Provide the [x, y] coordinate of the cell's center where the given text is located.  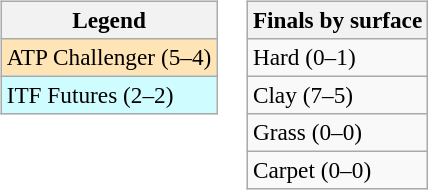
Grass (0–0) [337, 133]
Legend [108, 20]
Hard (0–1) [337, 57]
Carpet (0–0) [337, 171]
ATP Challenger (5–4) [108, 57]
Clay (7–5) [337, 95]
ITF Futures (2–2) [108, 95]
Finals by surface [337, 20]
